Output the (x, y) coordinate of the center of the cell containing the given text.  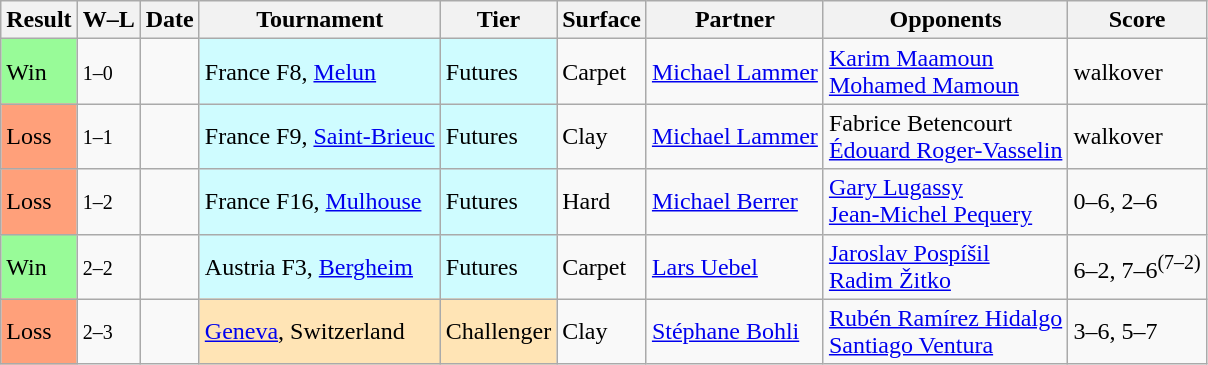
1–0 (108, 72)
2–3 (108, 332)
Date (170, 20)
1–1 (108, 136)
France F8, Melun (320, 72)
Challenger (498, 332)
6–2, 7–6(7–2) (1137, 266)
Surface (602, 20)
0–6, 2–6 (1137, 202)
3–6, 5–7 (1137, 332)
2–2 (108, 266)
Geneva, Switzerland (320, 332)
France F16, Mulhouse (320, 202)
W–L (108, 20)
Rubén Ramírez Hidalgo Santiago Ventura (946, 332)
Michael Berrer (734, 202)
Tier (498, 20)
Jaroslav Pospíšil Radim Žitko (946, 266)
Partner (734, 20)
Result (39, 20)
Hard (602, 202)
Fabrice Betencourt Édouard Roger-Vasselin (946, 136)
Tournament (320, 20)
Austria F3, Bergheim (320, 266)
Lars Uebel (734, 266)
Gary Lugassy Jean-Michel Pequery (946, 202)
1–2 (108, 202)
France F9, Saint-Brieuc (320, 136)
Score (1137, 20)
Stéphane Bohli (734, 332)
Opponents (946, 20)
Karim Maamoun Mohamed Mamoun (946, 72)
